Extract the (x, y) coordinate from the center of the cell holding the provided text.  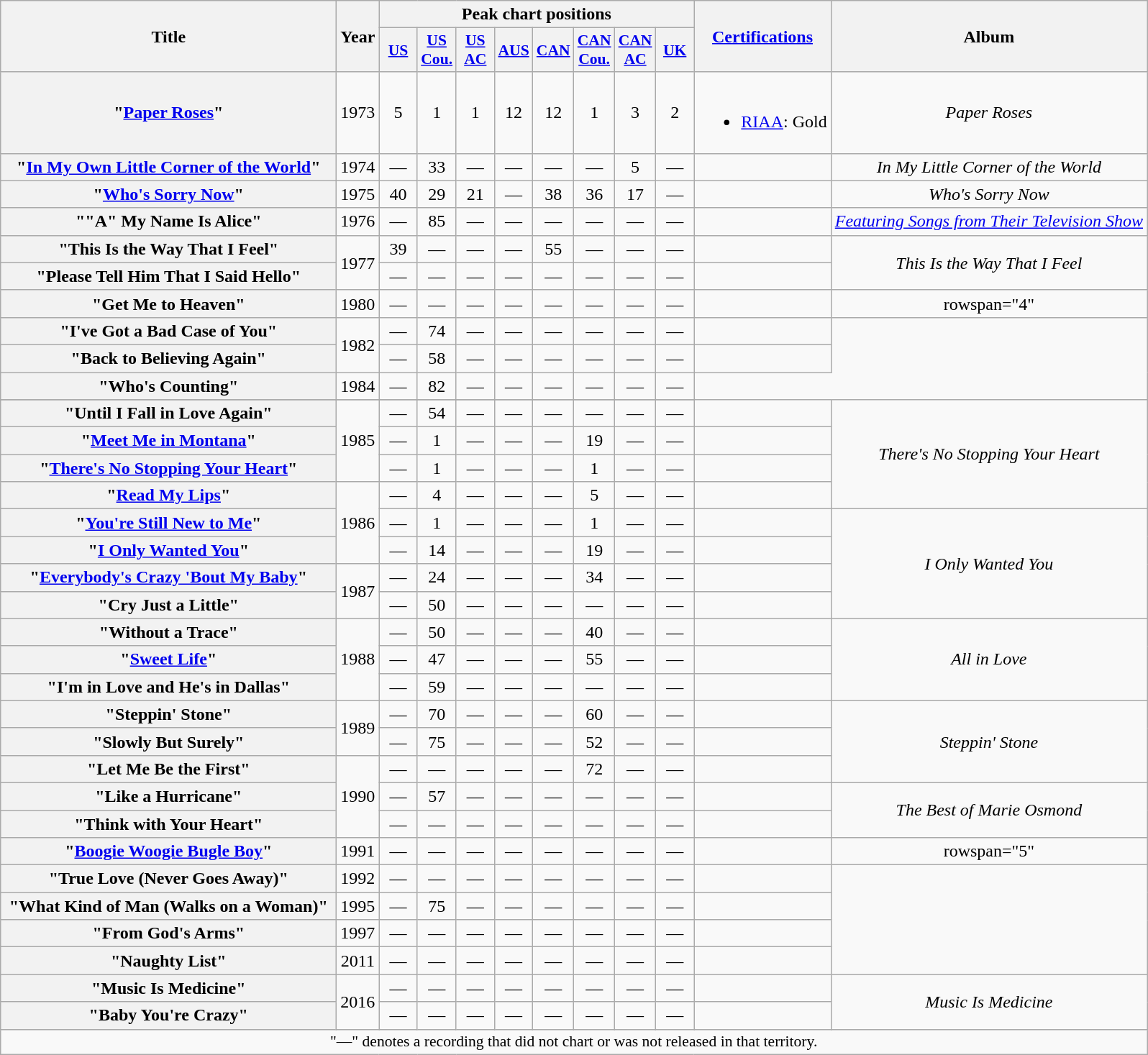
Music Is Medicine (988, 1002)
47 (437, 659)
Peak chart positions (537, 14)
"This Is the Way That I Feel" (168, 249)
"Meet Me in Montana" (168, 441)
24 (437, 577)
In My Little Corner of the World (988, 167)
"I've Got a Bad Case of You" (168, 331)
"Until I Fall in Love Again" (168, 414)
"Back to Believing Again" (168, 358)
"—" denotes a recording that did not chart or was not released in that territory. (574, 1042)
85 (437, 221)
1975 (358, 194)
54 (437, 414)
"What Kind of Man (Walks on a Woman)" (168, 906)
UK (675, 50)
1973 (358, 112)
"Like a Hurricane" (168, 796)
""A" My Name Is Alice" (168, 221)
70 (437, 714)
36 (594, 194)
58 (437, 358)
Certifications (762, 36)
1976 (358, 221)
82 (437, 386)
"Without a Trace" (168, 632)
1984 (358, 386)
3 (636, 112)
1974 (358, 167)
"Slowly But Surely" (168, 741)
17 (636, 194)
Year (358, 36)
2016 (358, 1002)
Paper Roses (988, 112)
1982 (358, 344)
4 (437, 495)
AUS (514, 50)
74 (437, 331)
"You're Still New to Me" (168, 523)
2011 (358, 961)
38 (554, 194)
The Best of Marie Osmond (988, 810)
33 (437, 167)
"True Love (Never Goes Away)" (168, 879)
1985 (358, 441)
"Let Me Be the First" (168, 769)
1991 (358, 851)
"Who's Counting" (168, 386)
57 (437, 796)
rowspan="4" (988, 303)
RIAA: Gold (762, 112)
1987 (358, 591)
USAC (475, 50)
Title (168, 36)
"From God's Arms" (168, 933)
"Music Is Medicine" (168, 988)
34 (594, 577)
CANCou. (594, 50)
There's No Stopping Your Heart (988, 455)
"Get Me to Heaven" (168, 303)
USCou. (437, 50)
Album (988, 36)
"Sweet Life" (168, 659)
1990 (358, 796)
Steppin' Stone (988, 741)
"Cry Just a Little" (168, 605)
"Boogie Woogie Bugle Boy" (168, 851)
This Is the Way That I Feel (988, 262)
52 (594, 741)
2 (675, 112)
rowspan="5" (988, 851)
72 (594, 769)
1995 (358, 906)
"Naughty List" (168, 961)
"I'm in Love and He's in Dallas" (168, 687)
1992 (358, 879)
"Think with Your Heart" (168, 823)
"There's No Stopping Your Heart" (168, 468)
39 (398, 249)
US (398, 50)
"Everybody's Crazy 'Bout My Baby" (168, 577)
1997 (358, 933)
I Only Wanted You (988, 564)
"Read My Lips" (168, 495)
"Please Tell Him That I Said Hello" (168, 276)
21 (475, 194)
Who's Sorry Now (988, 194)
Featuring Songs from Their Television Show (988, 221)
1980 (358, 303)
CANAC (636, 50)
"Baby You're Crazy" (168, 1015)
59 (437, 687)
14 (437, 550)
"Steppin' Stone" (168, 714)
"Who's Sorry Now" (168, 194)
CAN (554, 50)
1977 (358, 262)
"I Only Wanted You" (168, 550)
All in Love (988, 659)
29 (437, 194)
60 (594, 714)
"In My Own Little Corner of the World" (168, 167)
"Paper Roses" (168, 112)
1988 (358, 659)
1989 (358, 728)
1986 (358, 523)
